Identify which cell holds the provided text, then report its (X, Y) central coordinate. 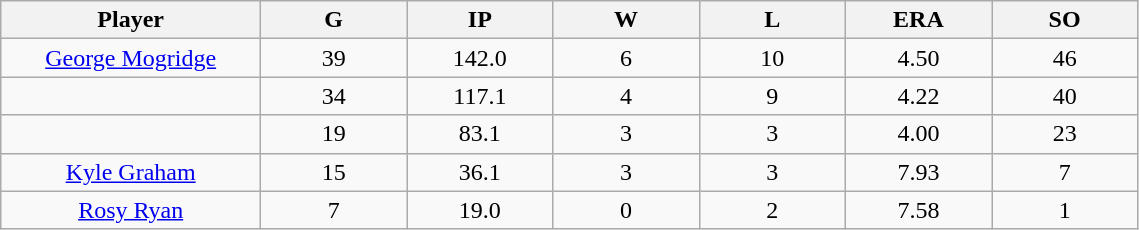
George Mogridge (131, 58)
7.58 (918, 210)
46 (1065, 58)
4.22 (918, 96)
23 (1065, 134)
34 (334, 96)
117.1 (480, 96)
10 (772, 58)
19.0 (480, 210)
4 (626, 96)
1 (1065, 210)
19 (334, 134)
15 (334, 172)
2 (772, 210)
9 (772, 96)
W (626, 20)
IP (480, 20)
Kyle Graham (131, 172)
4.50 (918, 58)
40 (1065, 96)
ERA (918, 20)
G (334, 20)
Rosy Ryan (131, 210)
4.00 (918, 134)
Player (131, 20)
L (772, 20)
83.1 (480, 134)
0 (626, 210)
7.93 (918, 172)
SO (1065, 20)
39 (334, 58)
142.0 (480, 58)
36.1 (480, 172)
6 (626, 58)
